Return [x, y] of the center of cell containing provided text 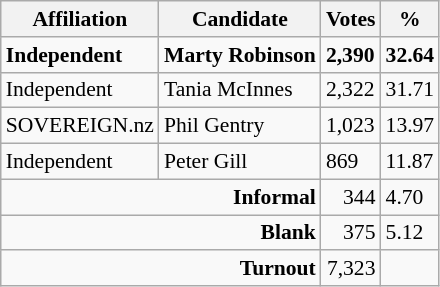
SOVEREIGN.nz [80, 126]
Informal [161, 197]
Tania McInnes [240, 90]
Votes [351, 19]
32.64 [410, 55]
869 [351, 162]
% [410, 19]
Affiliation [80, 19]
4.70 [410, 197]
11.87 [410, 162]
375 [351, 233]
31.71 [410, 90]
2,322 [351, 90]
7,323 [351, 269]
1,023 [351, 126]
Peter Gill [240, 162]
Blank [161, 233]
13.97 [410, 126]
Marty Robinson [240, 55]
5.12 [410, 233]
Phil Gentry [240, 126]
344 [351, 197]
Candidate [240, 19]
2,390 [351, 55]
Turnout [161, 269]
